Pinpoint the cell where the given text exists, returning its (X, Y) midpoint coordinate. 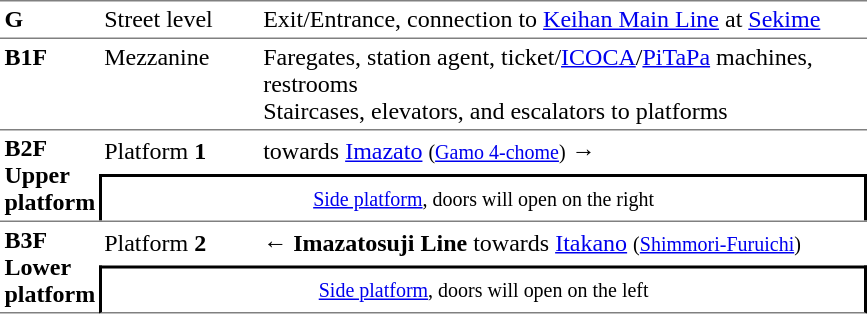
B3F Lower platform (50, 266)
Platform 2 (180, 242)
Street level (180, 19)
B2FUpper platform (50, 175)
G (50, 19)
Platform 1 (180, 152)
B1F (50, 84)
Mezzanine (180, 84)
